Provide the [X, Y] coordinate of the cell's center where the given text is located.  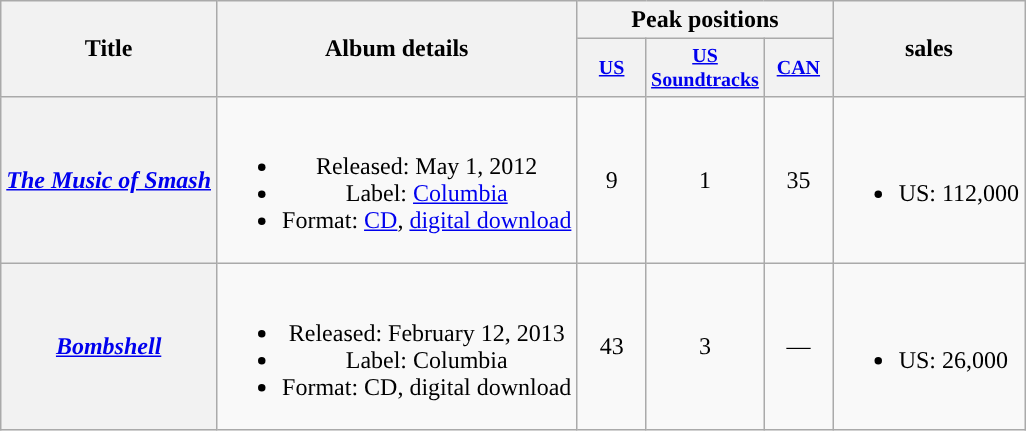
sales [929, 49]
Peak positions [705, 20]
US: 112,000 [929, 180]
35 [798, 180]
1 [704, 180]
Released: May 1, 2012Label: ColumbiaFormat: CD, digital download [397, 180]
USSoundtracks [704, 68]
US [612, 68]
US: 26,000 [929, 346]
Released: February 12, 2013 Label: ColumbiaFormat: CD, digital download [397, 346]
The Music of Smash [109, 180]
Title [109, 49]
— [798, 346]
3 [704, 346]
Album details [397, 49]
CAN [798, 68]
43 [612, 346]
9 [612, 180]
Bombshell [109, 346]
